For the text-containing cell, return its midpoint in (x, y) coordinate format. 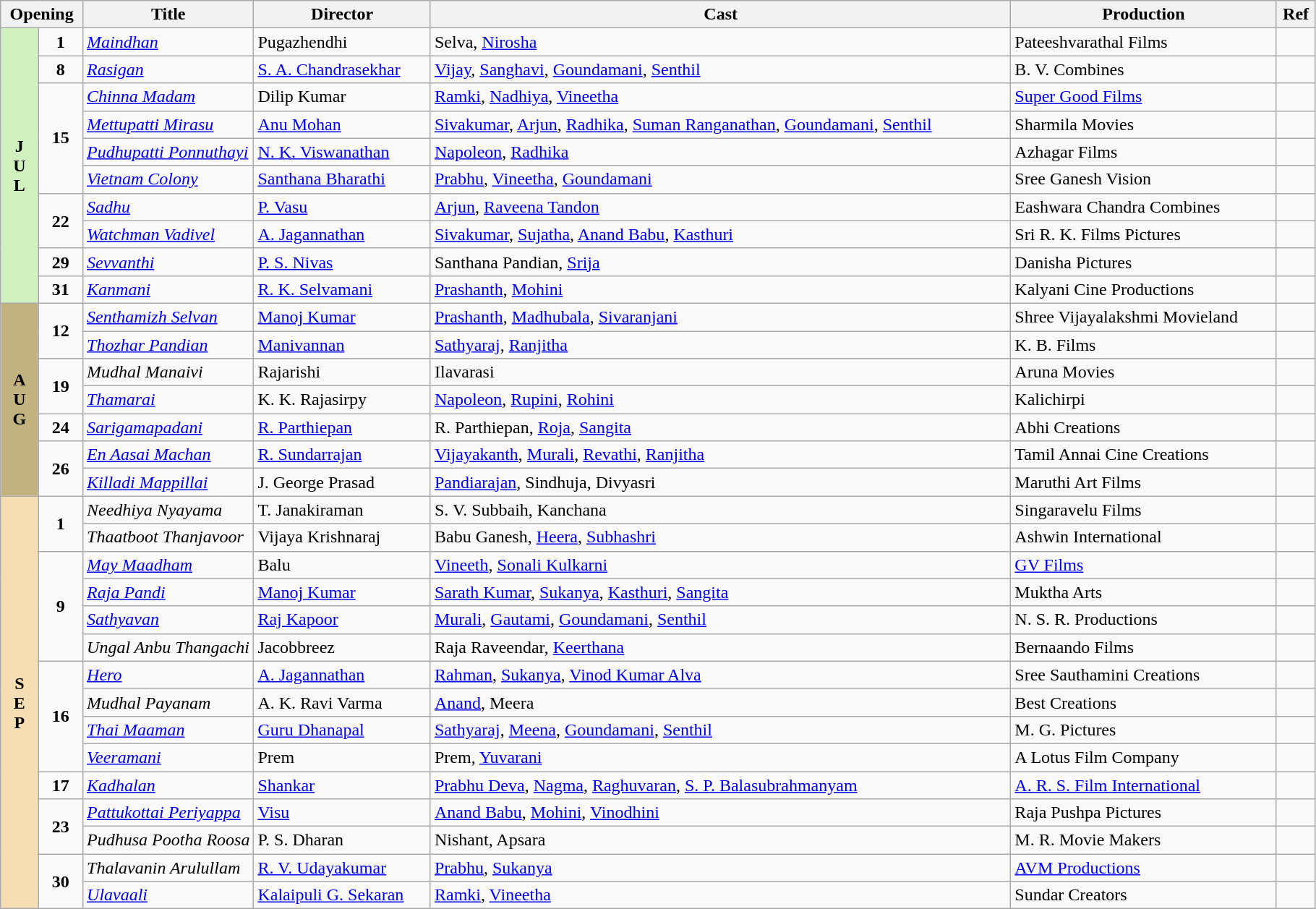
Napoleon, Rupini, Rohini (720, 400)
Senthamizh Selvan (168, 317)
B. V. Combines (1144, 69)
P. S. Dharan (343, 840)
Ulavaali (168, 895)
26 (61, 469)
9 (61, 606)
Kalyani Cine Productions (1144, 289)
Title (168, 14)
Anand Babu, Mohini, Vinodhini (720, 813)
Vietnam Colony (168, 179)
R. K. Selvamani (343, 289)
R. Parthiepan, Roja, Sangita (720, 427)
Azhagar Films (1144, 152)
K. K. Rajasirpy (343, 400)
Sathyaraj, Ranjitha (720, 345)
Opening (42, 14)
Raja Pushpa Pictures (1144, 813)
Prabhu, Vineetha, Goundamani (720, 179)
Watchman Vadivel (168, 234)
Sree Sauthamini Creations (1144, 675)
Anand, Meera (720, 702)
AVM Productions (1144, 868)
Shree Vijayalakshmi Movieland (1144, 317)
Guru Dhanapal (343, 730)
Bernaando Films (1144, 647)
Ashwin International (1144, 537)
Abhi Creations (1144, 427)
24 (61, 427)
A. R. S. Film International (1144, 785)
K. B. Films (1144, 345)
M. G. Pictures (1144, 730)
Prem, Yuvarani (720, 757)
Nishant, Apsara (720, 840)
Raja Pandi (168, 592)
Maindhan (168, 42)
Murali, Gautami, Goundamani, Senthil (720, 620)
Pattukottai Periyappa (168, 813)
8 (61, 69)
Dilip Kumar (343, 97)
Thamarai (168, 400)
Shankar (343, 785)
Best Creations (1144, 702)
Kadhalan (168, 785)
P. S. Nivas (343, 262)
Sathyaraj, Meena, Goundamani, Senthil (720, 730)
Tamil Annai Cine Creations (1144, 455)
Ilavarasi (720, 372)
M. R. Movie Makers (1144, 840)
AUG (20, 399)
En Aasai Machan (168, 455)
Ref (1296, 14)
Rasigan (168, 69)
Raj Kapoor (343, 620)
Kanmani (168, 289)
Jacobbreez (343, 647)
Prabhu, Sukanya (720, 868)
Chinna Madam (168, 97)
May Maadham (168, 565)
Mettupatti Mirasu (168, 124)
Vijay, Sanghavi, Goundamani, Senthil (720, 69)
Santhana Bharathi (343, 179)
29 (61, 262)
Singaravelu Films (1144, 510)
Prashanth, Mohini (720, 289)
Kalichirpi (1144, 400)
19 (61, 386)
N. S. R. Productions (1144, 620)
T. Janakiraman (343, 510)
GV Films (1144, 565)
Pateeshvarathal Films (1144, 42)
Sharmila Movies (1144, 124)
S. A. Chandrasekhar (343, 69)
Sree Ganesh Vision (1144, 179)
Visu (343, 813)
Ramki, Vineetha (720, 895)
A Lotus Film Company (1144, 757)
Prem (343, 757)
Danisha Pictures (1144, 262)
Babu Ganesh, Heera, Subhashri (720, 537)
Eashwara Chandra Combines (1144, 207)
Sri R. K. Films Pictures (1144, 234)
Manivannan (343, 345)
17 (61, 785)
Maruthi Art Films (1144, 482)
Pugazhendhi (343, 42)
16 (61, 716)
30 (61, 882)
Pudhusa Pootha Roosa (168, 840)
Needhiya Nyayama (168, 510)
R. V. Udayakumar (343, 868)
22 (61, 221)
R. Parthiepan (343, 427)
Napoleon, Radhika (720, 152)
Vijaya Krishnaraj (343, 537)
Sarath Kumar, Sukanya, Kasthuri, Sangita (720, 592)
Director (343, 14)
Aruna Movies (1144, 372)
Sathyavan (168, 620)
12 (61, 330)
Sarigamapadani (168, 427)
Sadhu (168, 207)
J. George Prasad (343, 482)
31 (61, 289)
Vineeth, Sonali Kulkarni (720, 565)
Killadi Mappillai (168, 482)
Sivakumar, Arjun, Radhika, Suman Ranganathan, Goundamani, Senthil (720, 124)
Ungal Anbu Thangachi (168, 647)
Hero (168, 675)
Thozhar Pandian (168, 345)
Production (1144, 14)
Sivakumar, Sujatha, Anand Babu, Kasthuri (720, 234)
Anu Mohan (343, 124)
Ramki, Nadhiya, Vineetha (720, 97)
Arjun, Raveena Tandon (720, 207)
Rahman, Sukanya, Vinod Kumar Alva (720, 675)
Veeramani (168, 757)
R. Sundarrajan (343, 455)
Thai Maaman (168, 730)
N. K. Viswanathan (343, 152)
Prashanth, Madhubala, Sivaranjani (720, 317)
Rajarishi (343, 372)
SEP (20, 703)
P. Vasu (343, 207)
Thalavanin Arulullam (168, 868)
Thaatboot Thanjavoor (168, 537)
Santhana Pandian, Srija (720, 262)
Sevvanthi (168, 262)
Super Good Films (1144, 97)
Muktha Arts (1144, 592)
Selva, Nirosha (720, 42)
S. V. Subbaih, Kanchana (720, 510)
Balu (343, 565)
A. K. Ravi Varma (343, 702)
15 (61, 138)
Mudhal Payanam (168, 702)
Pudhupatti Ponnuthayi (168, 152)
Mudhal Manaivi (168, 372)
Raja Raveendar, Keerthana (720, 647)
Cast (720, 14)
JUL (20, 166)
Kalaipuli G. Sekaran (343, 895)
Sundar Creators (1144, 895)
Prabhu Deva, Nagma, Raghuvaran, S. P. Balasubrahmanyam (720, 785)
Pandiarajan, Sindhuja, Divyasri (720, 482)
Vijayakanth, Murali, Revathi, Ranjitha (720, 455)
23 (61, 827)
